Extract the (X, Y) coordinate from the center of the cell holding the provided text.  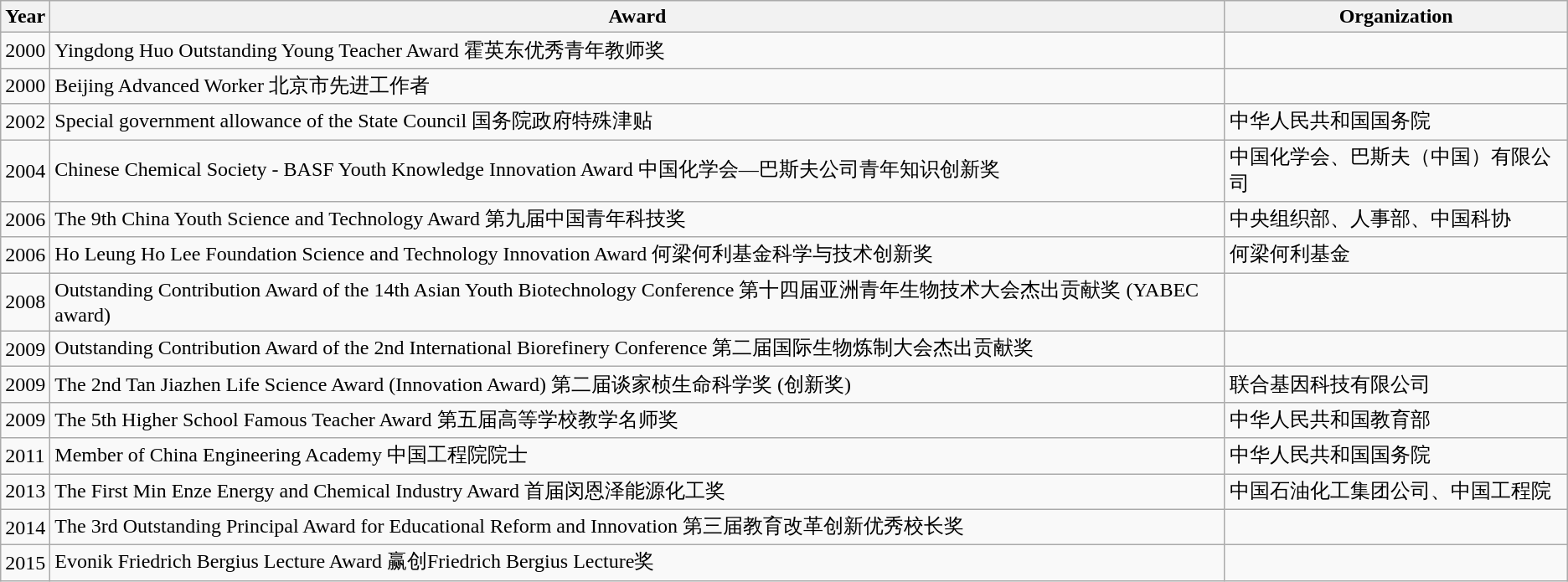
2004 (25, 170)
The 2nd Tan Jiazhen Life Science Award (Innovation Award) 第二届谈家桢生命科学奖 (创新奖) (637, 385)
中国化学会、巴斯夫（中国）有限公司 (1395, 170)
中华人民共和国教育部 (1395, 420)
2014 (25, 528)
Year (25, 17)
Ho Leung Ho Lee Foundation Science and Technology Innovation Award 何梁何利基金科学与技术创新奖 (637, 255)
Beijing Advanced Worker 北京市先进工作者 (637, 85)
Member of China Engineering Academy 中国工程院院士 (637, 456)
Outstanding Contribution Award of the 2nd International Biorefinery Conference 第二届国际生物炼制大会杰出贡献奖 (637, 348)
2002 (25, 122)
中国石油化工集团公司、中国工程院 (1395, 492)
The First Min Enze Energy and Chemical Industry Award 首届闵恩泽能源化工奖 (637, 492)
The 9th China Youth Science and Technology Award 第九届中国青年科技奖 (637, 219)
2008 (25, 302)
The 3rd Outstanding Principal Award for Educational Reform and Innovation 第三届教育改革创新优秀校长奖 (637, 528)
何梁何利基金 (1395, 255)
Organization (1395, 17)
Outstanding Contribution Award of the 14th Asian Youth Biotechnology Conference 第十四届亚洲青年生物技术大会杰出贡献奖 (YABEC award) (637, 302)
The 5th Higher School Famous Teacher Award 第五届高等学校教学名师奖 (637, 420)
Yingdong Huo Outstanding Young Teacher Award 霍英东优秀青年教师奖 (637, 50)
Evonik Friedrich Bergius Lecture Award 赢创Friedrich Bergius Lecture奖 (637, 563)
联合基因科技有限公司 (1395, 385)
2015 (25, 563)
2011 (25, 456)
Award (637, 17)
Special government allowance of the State Council 国务院政府特殊津贴 (637, 122)
2013 (25, 492)
Chinese Chemical Society - BASF Youth Knowledge Innovation Award 中国化学会—巴斯夫公司青年知识创新奖 (637, 170)
中央组织部、人事部、中国科协 (1395, 219)
